Output the (X, Y) coordinate of the center of the cell containing the given text.  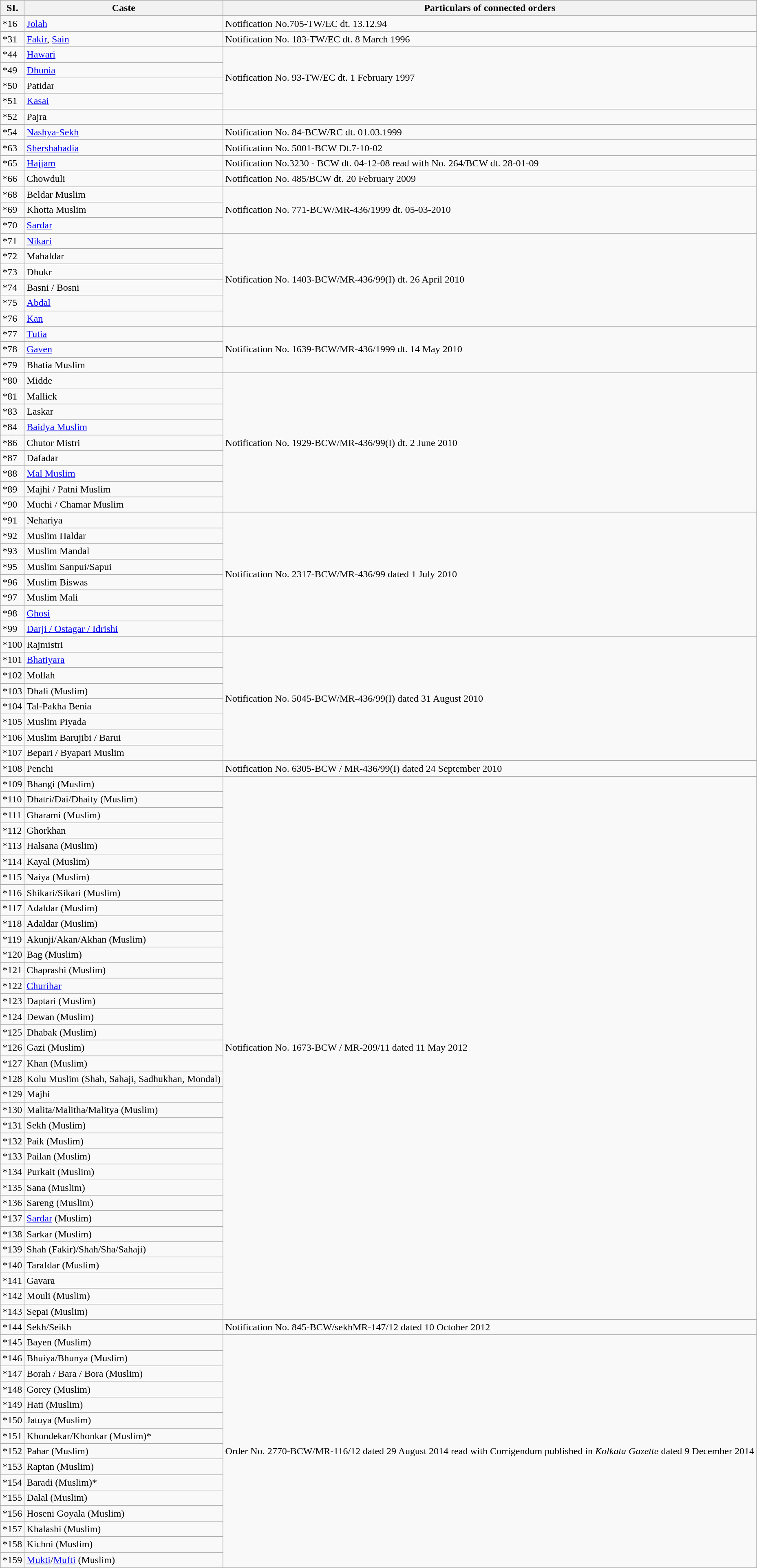
*133 (12, 1156)
*123 (12, 1001)
Beldar Muslim (124, 194)
*71 (12, 241)
*51 (12, 101)
*88 (12, 474)
*116 (12, 892)
Basni / Bosni (124, 287)
*63 (12, 148)
*79 (12, 365)
*66 (12, 179)
Muslim Sanpui/Sapui (124, 567)
*150 (12, 1420)
*114 (12, 861)
Muslim Piyada (124, 722)
Purkait (Muslim) (124, 1172)
Naiya (Muslim) (124, 877)
*118 (12, 923)
*83 (12, 411)
*101 (12, 660)
*106 (12, 738)
*91 (12, 520)
Darji / Ostagar / Idrishi (124, 629)
Mahaldar (124, 256)
*143 (12, 1312)
Bhatiyara (124, 660)
*100 (12, 644)
*135 (12, 1188)
*156 (12, 1513)
Pahar (Muslim) (124, 1451)
Notification No. 1639-BCW/MR-436/1999 dt. 14 May 2010 (490, 349)
*148 (12, 1389)
Pailan (Muslim) (124, 1156)
Muslim Biswas (124, 582)
Gaven (124, 349)
Kan (124, 318)
*65 (12, 163)
*134 (12, 1172)
Laskar (124, 411)
*80 (12, 380)
Sardar (124, 225)
Majhi (124, 1094)
*109 (12, 784)
Bhatia Muslim (124, 365)
Caste (124, 8)
Notification No. 183-TW/EC dt. 8 March 1996 (490, 39)
Order No. 2770-BCW/MR-116/12 dated 29 August 2014 read with Corrigendum published in Kolkata Gazette dated 9 December 2014 (490, 1451)
*93 (12, 551)
*77 (12, 334)
*81 (12, 396)
*130 (12, 1110)
*104 (12, 707)
Sepai (Muslim) (124, 1312)
Khalashi (Muslim) (124, 1529)
Shah (Fakir)/Shah/Sha/Sahaji) (124, 1250)
Notification No. 5001-BCW Dt.7-10-02 (490, 148)
Halsana (Muslim) (124, 846)
*16 (12, 24)
*111 (12, 815)
*157 (12, 1529)
Dafadar (124, 458)
*155 (12, 1498)
*31 (12, 39)
*136 (12, 1203)
Mollah (124, 675)
Rajmistri (124, 644)
Sareng (Muslim) (124, 1203)
*137 (12, 1219)
*75 (12, 303)
Chowduli (124, 179)
Majhi / Patni Muslim (124, 489)
*125 (12, 1032)
*141 (12, 1281)
Notification No. 1403-BCW/MR-436/99(I) dt. 26 April 2010 (490, 280)
*97 (12, 598)
*89 (12, 489)
*54 (12, 132)
Abdal (124, 303)
*69 (12, 210)
Tutia (124, 334)
Kolu Muslim (Shah, Sahaji, Sadhukhan, Mondal) (124, 1079)
*153 (12, 1467)
*158 (12, 1544)
*92 (12, 536)
Sekh (Muslim) (124, 1125)
Hawari (124, 55)
Shershabadia (124, 148)
Jolah (124, 24)
Notification No. 93-TW/EC dt. 1 February 1997 (490, 78)
Penchi (124, 769)
Jatuya (Muslim) (124, 1420)
Tal-Pakha Benia (124, 707)
*149 (12, 1405)
*50 (12, 86)
Bhangi (Muslim) (124, 784)
Ghosi (124, 613)
Chaprashi (Muslim) (124, 970)
Kayal (Muslim) (124, 861)
Gorey (Muslim) (124, 1389)
Chutor Mistri (124, 442)
Notification No. 84-BCW/RC dt. 01.03.1999 (490, 132)
*78 (12, 349)
Khan (Muslim) (124, 1063)
Muchi / Chamar Muslim (124, 505)
Sekh/Seikh (124, 1327)
Gavara (124, 1281)
*44 (12, 55)
*90 (12, 505)
Notification No. 5045-BCW/MR-436/99(I) dated 31 August 2010 (490, 698)
Malita/Malitha/Malitya (Muslim) (124, 1110)
*76 (12, 318)
Ghorkhan (124, 830)
Notification No.705-TW/EC dt. 13.12.94 (490, 24)
*138 (12, 1234)
*121 (12, 970)
Mukti/Mufti (Muslim) (124, 1560)
Borah / Bara / Bora (Muslim) (124, 1374)
*68 (12, 194)
*139 (12, 1250)
Muslim Mali (124, 598)
Hoseni Goyala (Muslim) (124, 1513)
*52 (12, 117)
Bhuiya/Bhunya (Muslim) (124, 1358)
Bepari / Byapari Muslim (124, 753)
Kichni (Muslim) (124, 1544)
Mal Muslim (124, 474)
Pajra (124, 117)
*127 (12, 1063)
*132 (12, 1141)
*142 (12, 1296)
*151 (12, 1435)
Nikari (124, 241)
*131 (12, 1125)
*73 (12, 272)
*103 (12, 691)
Muslim Mandal (124, 551)
*115 (12, 877)
*112 (12, 830)
*154 (12, 1482)
*146 (12, 1358)
Bag (Muslim) (124, 955)
Daptari (Muslim) (124, 1001)
*84 (12, 427)
Khotta Muslim (124, 210)
Dalal (Muslim) (124, 1498)
*128 (12, 1079)
*159 (12, 1560)
Notification No.3230 - BCW dt. 04-12-08 read with No. 264/BCW dt. 28-01-09 (490, 163)
Shikari/Sikari (Muslim) (124, 892)
*119 (12, 939)
*117 (12, 908)
Notification No. 1929-BCW/MR-436/99(I) dt. 2 June 2010 (490, 443)
Hajjam (124, 163)
Raptan (Muslim) (124, 1467)
Notification No. 1673-BCW / MR-209/11 dated 11 May 2012 (490, 1048)
*72 (12, 256)
Patidar (124, 86)
*144 (12, 1327)
Dhunia (124, 70)
*87 (12, 458)
*74 (12, 287)
*49 (12, 70)
*113 (12, 846)
Kasai (124, 101)
Gazi (Muslim) (124, 1048)
*107 (12, 753)
Sardar (Muslim) (124, 1219)
*95 (12, 567)
Muslim Haldar (124, 536)
Dhatri/Dai/Dhaity (Muslim) (124, 799)
Akunji/Akan/Akhan (Muslim) (124, 939)
Mouli (Muslim) (124, 1296)
Sana (Muslim) (124, 1188)
*122 (12, 986)
Hati (Muslim) (124, 1405)
*99 (12, 629)
Notification No. 771-BCW/MR-436/1999 dt. 05-03-2010 (490, 210)
*140 (12, 1265)
Baidya Muslim (124, 427)
Muslim Barujibi / Barui (124, 738)
Notification No. 6305-BCW / MR-436/99(I) dated 24 September 2010 (490, 769)
*126 (12, 1048)
*120 (12, 955)
*98 (12, 613)
Dhabak (Muslim) (124, 1032)
Notification No. 2317-BCW/MR-436/99 dated 1 July 2010 (490, 574)
*102 (12, 675)
Notification No. 485/BCW dt. 20 February 2009 (490, 179)
Churihar (124, 986)
Khondekar/Khonkar (Muslim)* (124, 1435)
Midde (124, 380)
Dhali (Muslim) (124, 691)
Notification No. 845-BCW/sekhMR-147/12 dated 10 October 2012 (490, 1327)
Paik (Muslim) (124, 1141)
Bayen (Muslim) (124, 1343)
*152 (12, 1451)
*86 (12, 442)
Baradi (Muslim)* (124, 1482)
*96 (12, 582)
*129 (12, 1094)
*147 (12, 1374)
Dewan (Muslim) (124, 1017)
Mallick (124, 396)
Sarkar (Muslim) (124, 1234)
Fakir, Sain (124, 39)
*124 (12, 1017)
Nashya-Sekh (124, 132)
*70 (12, 225)
*108 (12, 769)
Particulars of connected orders (490, 8)
SI. (12, 8)
*105 (12, 722)
*145 (12, 1343)
*110 (12, 799)
Gharami (Muslim) (124, 815)
Nehariya (124, 520)
Tarafdar (Muslim) (124, 1265)
Dhukr (124, 272)
